Return (x, y) of the center of cell containing provided text 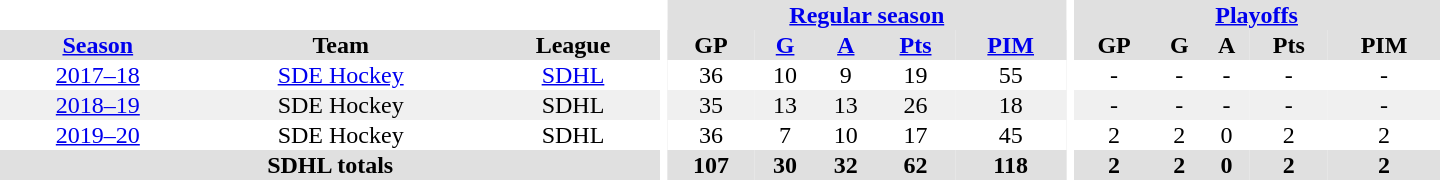
2018–19 (98, 105)
17 (916, 135)
Playoffs (1256, 15)
35 (711, 105)
30 (786, 165)
2017–18 (98, 75)
118 (1011, 165)
55 (1011, 75)
18 (1011, 105)
7 (786, 135)
Team (341, 45)
Season (98, 45)
9 (846, 75)
45 (1011, 135)
62 (916, 165)
19 (916, 75)
2019–20 (98, 135)
Regular season (866, 15)
SDHL totals (330, 165)
26 (916, 105)
32 (846, 165)
107 (711, 165)
League (574, 45)
